Output the [X, Y] coordinate of the center of the cell containing the given text.  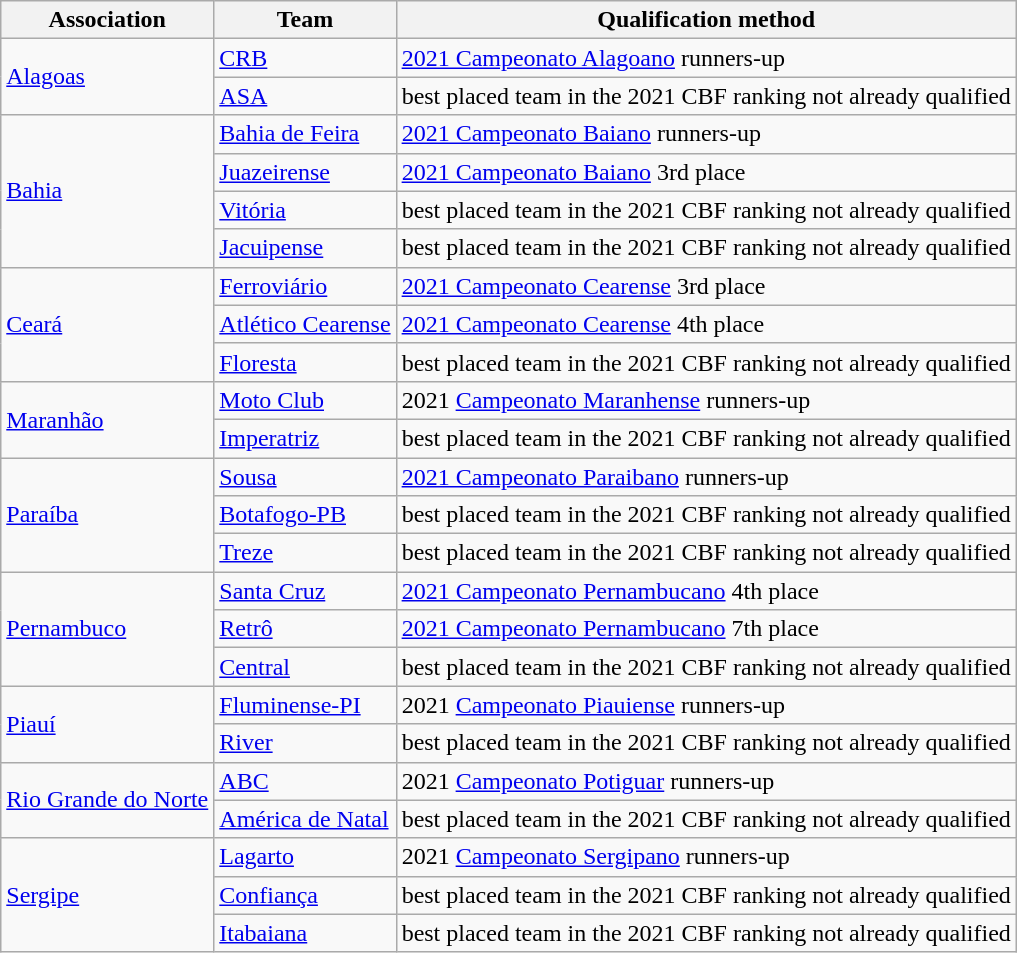
Lagarto [305, 857]
Moto Club [305, 400]
River [305, 743]
Association [108, 20]
Botafogo-PB [305, 515]
Ceará [108, 324]
Alagoas [108, 77]
Piauí [108, 724]
Vitória [305, 210]
2021 Campeonato Baiano runners-up [706, 134]
2021 Campeonato Cearense 4th place [706, 324]
Retrô [305, 629]
2021 Campeonato Maranhense runners-up [706, 400]
Central [305, 667]
CRB [305, 58]
Sousa [305, 477]
2021 Campeonato Baiano 3rd place [706, 172]
Bahia de Feira [305, 134]
Maranhão [108, 419]
ASA [305, 96]
Itabaiana [305, 933]
Bahia [108, 191]
Sergipe [108, 895]
Qualification method [706, 20]
ABC [305, 781]
Paraíba [108, 515]
Ferroviário [305, 286]
2021 Campeonato Sergipano runners-up [706, 857]
Pernambuco [108, 629]
Fluminense-PI [305, 705]
Confiança [305, 895]
Jacuipense [305, 248]
2021 Campeonato Pernambucano 4th place [706, 591]
América de Natal [305, 819]
2021 Campeonato Alagoano runners-up [706, 58]
Rio Grande do Norte [108, 800]
Imperatriz [305, 438]
Floresta [305, 362]
Atlético Cearense [305, 324]
2021 Campeonato Piauiense runners-up [706, 705]
Juazeirense [305, 172]
2021 Campeonato Pernambucano 7th place [706, 629]
Santa Cruz [305, 591]
2021 Campeonato Paraibano runners-up [706, 477]
Treze [305, 553]
Team [305, 20]
2021 Campeonato Cearense 3rd place [706, 286]
2021 Campeonato Potiguar runners-up [706, 781]
